Extract the [x, y] coordinate from the center of the cell holding the provided text.  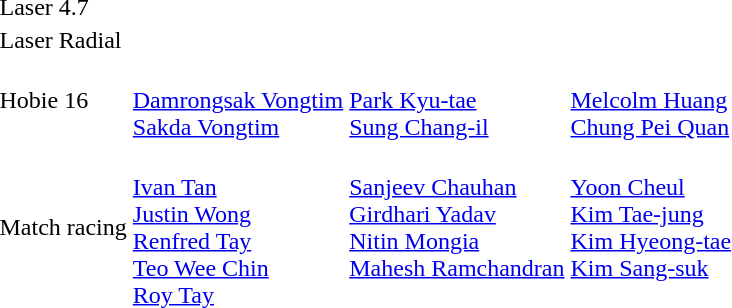
Park Kyu-taeSung Chang-il [457, 100]
Damrongsak VongtimSakda Vongtim [238, 100]
